Output the [x, y] coordinate of the center of the cell containing the given text.  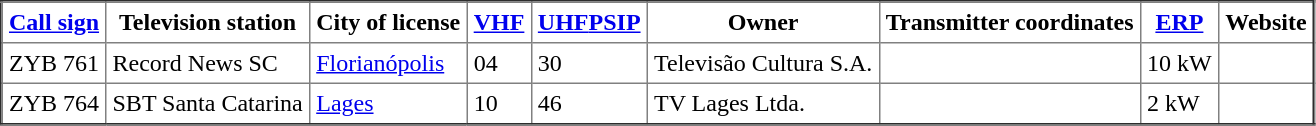
30 [589, 63]
ZYB 764 [54, 103]
Owner [763, 22]
Lages [388, 103]
TV Lages Ltda. [763, 103]
Televisão Cultura S.A. [763, 63]
Florianópolis [388, 63]
Record News SC [208, 63]
10 [499, 103]
Website [1266, 22]
10 kW [1179, 63]
Television station [208, 22]
VHF [499, 22]
SBT Santa Catarina [208, 103]
Transmitter coordinates [1010, 22]
2 kW [1179, 103]
City of license [388, 22]
46 [589, 103]
Call sign [54, 22]
ZYB 761 [54, 63]
04 [499, 63]
ERP [1179, 22]
UHFPSIP [589, 22]
